Capture the cell that displays the provided text and extract its [x, y] central coordinate. 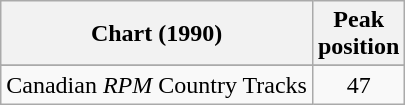
Canadian RPM Country Tracks [157, 85]
Chart (1990) [157, 34]
Peakposition [358, 34]
47 [358, 85]
